Return the [X, Y] coordinate for the center point of the cell that contains the specified text.  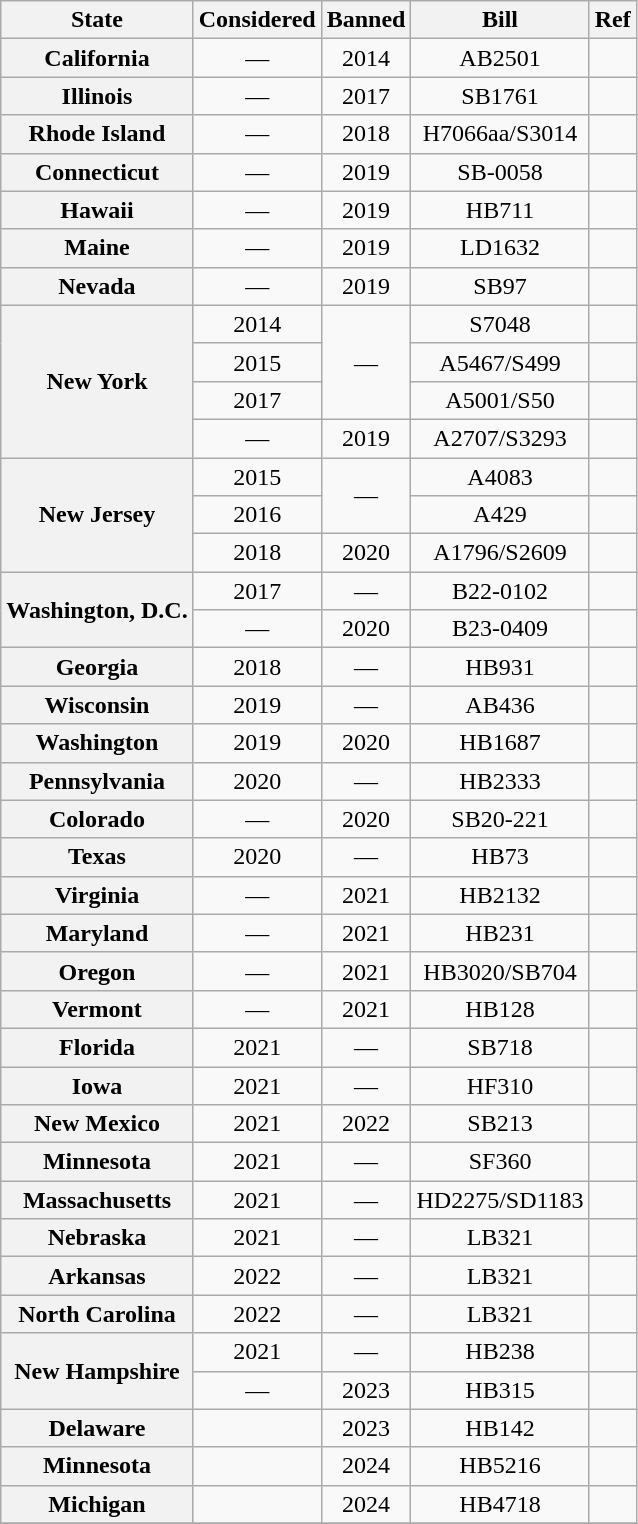
Connecticut [97, 172]
Virginia [97, 895]
HB711 [500, 210]
SB97 [500, 286]
North Carolina [97, 1314]
SB1761 [500, 96]
Washington [97, 743]
SB718 [500, 1047]
Nebraska [97, 1238]
California [97, 58]
HB2132 [500, 895]
AB436 [500, 705]
HD2275/SD1183 [500, 1200]
SB213 [500, 1124]
Ref [612, 20]
A1796/S2609 [500, 553]
New Hampshire [97, 1371]
Massachusetts [97, 1200]
Arkansas [97, 1276]
Bill [500, 20]
Florida [97, 1047]
Texas [97, 857]
SB-0058 [500, 172]
HB128 [500, 1009]
Rhode Island [97, 134]
HB1687 [500, 743]
Colorado [97, 819]
HF310 [500, 1085]
A4083 [500, 477]
A2707/S3293 [500, 438]
Michigan [97, 1504]
Hawaii [97, 210]
Delaware [97, 1428]
SB20-221 [500, 819]
Banned [366, 20]
HB3020/SB704 [500, 971]
B22-0102 [500, 591]
SF360 [500, 1162]
Georgia [97, 667]
HB73 [500, 857]
HB315 [500, 1390]
LD1632 [500, 248]
Oregon [97, 971]
Wisconsin [97, 705]
HB142 [500, 1428]
HB931 [500, 667]
A5001/S50 [500, 400]
Nevada [97, 286]
AB2501 [500, 58]
New York [97, 381]
New Jersey [97, 515]
Washington, D.C. [97, 610]
A429 [500, 515]
Vermont [97, 1009]
B23-0409 [500, 629]
State [97, 20]
HB231 [500, 933]
New Mexico [97, 1124]
Considered [257, 20]
H7066aa/S3014 [500, 134]
Iowa [97, 1085]
Pennsylvania [97, 781]
2016 [257, 515]
HB238 [500, 1352]
HB2333 [500, 781]
Maryland [97, 933]
S7048 [500, 324]
A5467/S499 [500, 362]
HB5216 [500, 1466]
HB4718 [500, 1504]
Maine [97, 248]
Illinois [97, 96]
